Return the [X, Y] coordinate for the center point of the cell that contains the specified text.  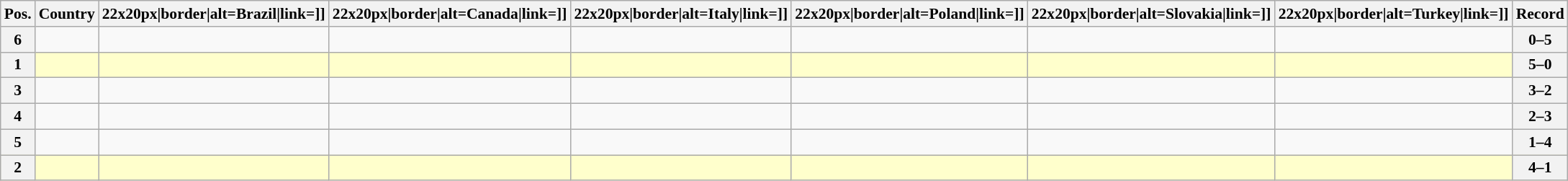
22x20px|border|alt=Brazil|link=]] [214, 14]
3 [18, 91]
4 [18, 117]
3–2 [1541, 91]
22x20px|border|alt=Italy|link=]] [681, 14]
1–4 [1541, 142]
5 [18, 142]
Pos. [18, 14]
22x20px|border|alt=Poland|link=]] [909, 14]
1 [18, 65]
4–1 [1541, 168]
Country [67, 14]
Record [1541, 14]
0–5 [1541, 40]
22x20px|border|alt=Turkey|link=]] [1394, 14]
6 [18, 40]
5–0 [1541, 65]
22x20px|border|alt=Canada|link=]] [450, 14]
22x20px|border|alt=Slovakia|link=]] [1152, 14]
2–3 [1541, 117]
2 [18, 168]
